Search for the cell housing the specified text and yield its (x, y) center coordinate. 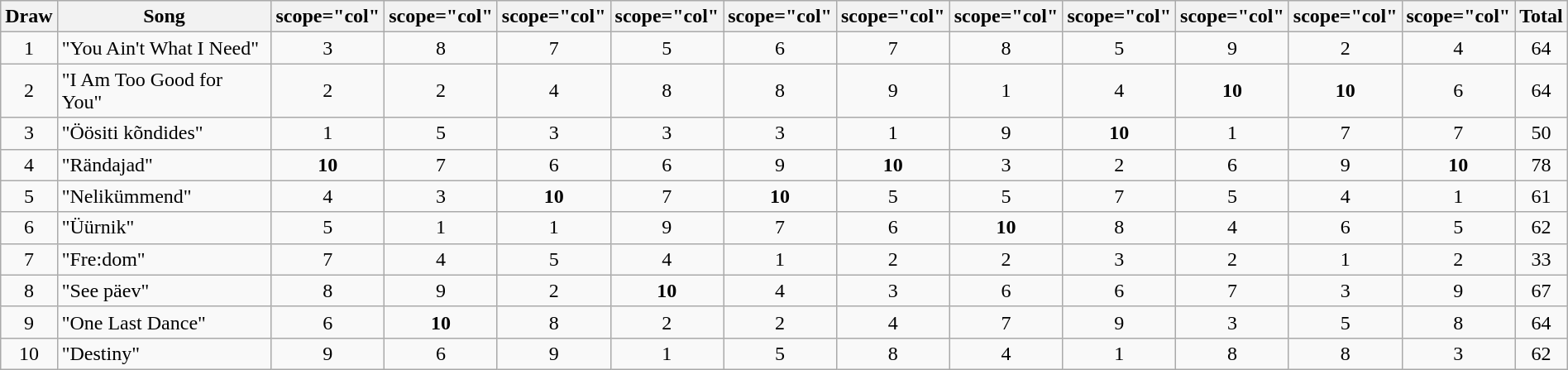
"I Am Too Good for You" (164, 91)
78 (1542, 165)
"Nelikümmend" (164, 196)
"Destiny" (164, 353)
"One Last Dance" (164, 322)
Song (164, 17)
"You Ain't What I Need" (164, 48)
61 (1542, 196)
33 (1542, 259)
"Öösiti kõndides" (164, 133)
50 (1542, 133)
"Fre:dom" (164, 259)
67 (1542, 291)
Draw (29, 17)
Total (1542, 17)
"Üürnik" (164, 228)
"Rändajad" (164, 165)
"See päev" (164, 291)
